From the cell containing the given text, extract its center point as [X, Y] coordinate. 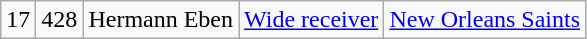
New Orleans Saints [485, 20]
Wide receiver [312, 20]
428 [60, 20]
Hermann Eben [161, 20]
17 [18, 20]
